Pinpoint the cell where the given text exists, returning its [X, Y] midpoint coordinate. 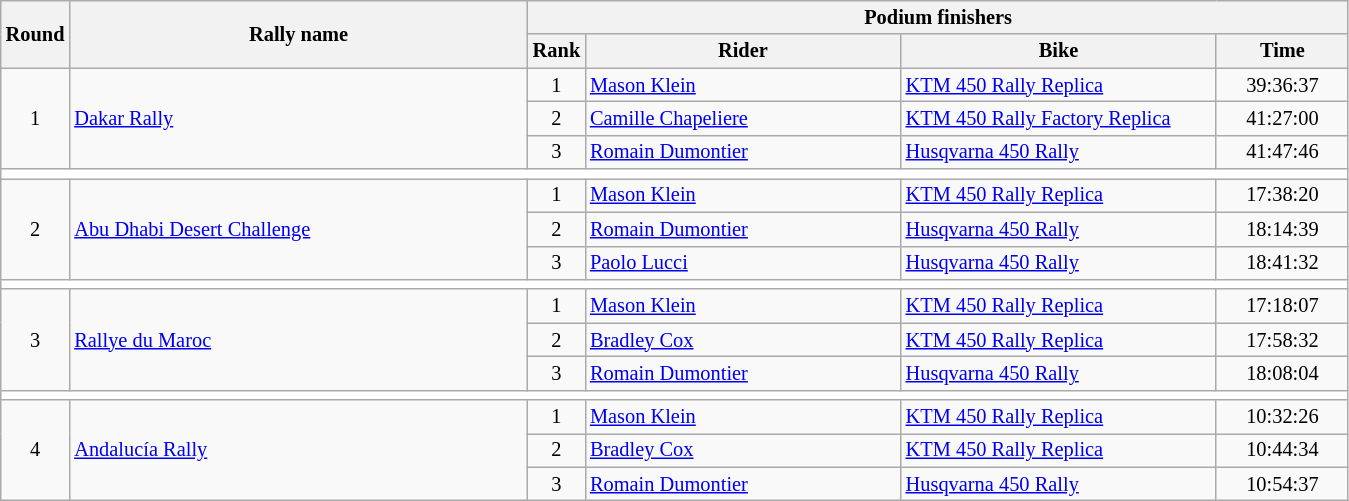
18:41:32 [1282, 263]
KTM 450 Rally Factory Replica [1059, 118]
17:18:07 [1282, 306]
Bike [1059, 51]
Rider [743, 51]
10:54:37 [1282, 484]
Abu Dhabi Desert Challenge [298, 228]
17:58:32 [1282, 340]
Podium finishers [938, 17]
4 [36, 450]
Rank [556, 51]
Time [1282, 51]
18:14:39 [1282, 229]
39:36:37 [1282, 85]
18:08:04 [1282, 373]
Andalucía Rally [298, 450]
41:27:00 [1282, 118]
Rally name [298, 34]
Paolo Lucci [743, 263]
41:47:46 [1282, 152]
Camille Chapeliere [743, 118]
Round [36, 34]
10:32:26 [1282, 417]
17:38:20 [1282, 195]
Rallye du Maroc [298, 340]
10:44:34 [1282, 450]
Dakar Rally [298, 118]
